Determine the (x, y) coordinate at the center of the cell enclosing the given text.  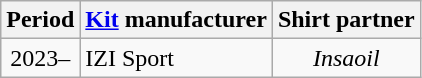
2023– (40, 58)
Shirt partner (346, 20)
IZI Sport (176, 58)
Period (40, 20)
Insaoil (346, 58)
Kit manufacturer (176, 20)
